Pinpoint the cell where the given text exists, returning its (X, Y) midpoint coordinate. 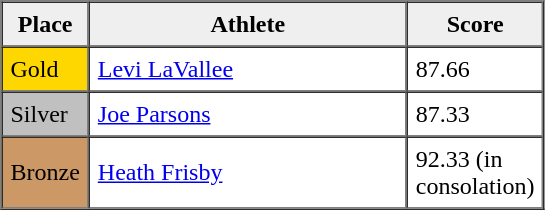
92.33 (in consolation) (476, 172)
Joe Parsons (248, 114)
Heath Frisby (248, 172)
Score (476, 24)
Levi LaVallee (248, 68)
Silver (46, 114)
Bronze (46, 172)
87.66 (476, 68)
Place (46, 24)
Athlete (248, 24)
87.33 (476, 114)
Gold (46, 68)
